For the text-containing cell, return its midpoint in (x, y) coordinate format. 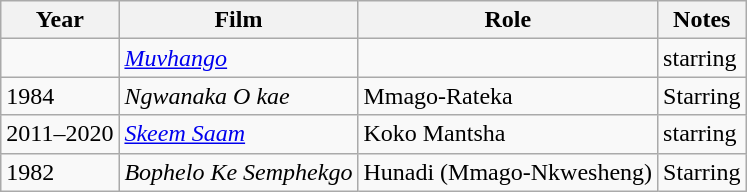
Bophelo Ke Semphekgo (238, 172)
Notes (702, 20)
2011–2020 (60, 134)
Role (508, 20)
1982 (60, 172)
Year (60, 20)
Mmago-Rateka (508, 96)
Hunadi (Mmago-Nkwesheng) (508, 172)
Muvhango (238, 58)
Koko Mantsha (508, 134)
Ngwanaka O kae (238, 96)
Skeem Saam (238, 134)
1984 (60, 96)
Film (238, 20)
